Determine the [X, Y] coordinate at the center of the cell enclosing the given text.  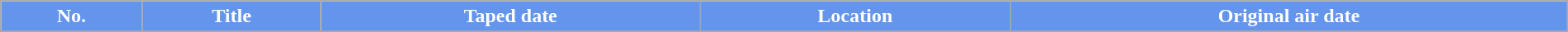
Location [855, 16]
Title [232, 16]
No. [71, 16]
Original air date [1289, 16]
Taped date [510, 16]
